Capture the cell that displays the provided text and extract its [X, Y] central coordinate. 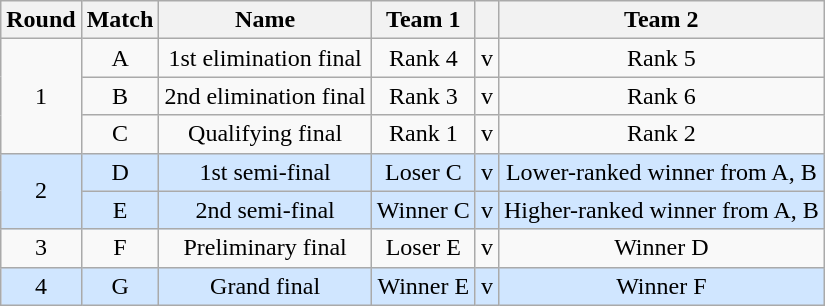
2 [41, 191]
Grand final [265, 286]
Rank 4 [423, 58]
Higher-ranked winner from A, B [661, 210]
Preliminary final [265, 248]
Loser C [423, 172]
Team 1 [423, 20]
Rank 6 [661, 96]
1st semi-final [265, 172]
Rank 3 [423, 96]
3 [41, 248]
Rank 1 [423, 134]
Winner F [661, 286]
E [120, 210]
Rank 2 [661, 134]
4 [41, 286]
Round [41, 20]
G [120, 286]
C [120, 134]
2nd semi-final [265, 210]
Winner E [423, 286]
1st elimination final [265, 58]
Name [265, 20]
Loser E [423, 248]
Qualifying final [265, 134]
B [120, 96]
Rank 5 [661, 58]
Match [120, 20]
D [120, 172]
1 [41, 96]
2nd elimination final [265, 96]
Winner C [423, 210]
Lower-ranked winner from A, B [661, 172]
Team 2 [661, 20]
F [120, 248]
A [120, 58]
Winner D [661, 248]
